Detect which cell encompasses the target text, then output its (X, Y) center coordinate. 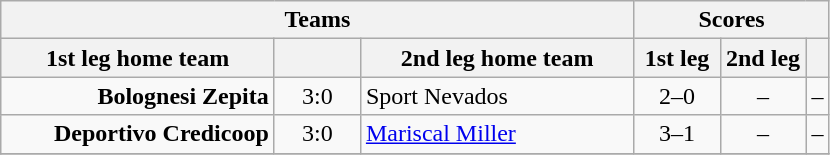
2nd leg home team (497, 58)
Mariscal Miller (497, 134)
Scores (732, 20)
Deportivo Credicoop (138, 134)
2nd leg (763, 58)
Sport Nevados (497, 96)
Bolognesi Zepita (138, 96)
Teams (318, 20)
2–0 (677, 96)
3–1 (677, 134)
1st leg (677, 58)
1st leg home team (138, 58)
